Identify which cell holds the provided text, then report its [X, Y] central coordinate. 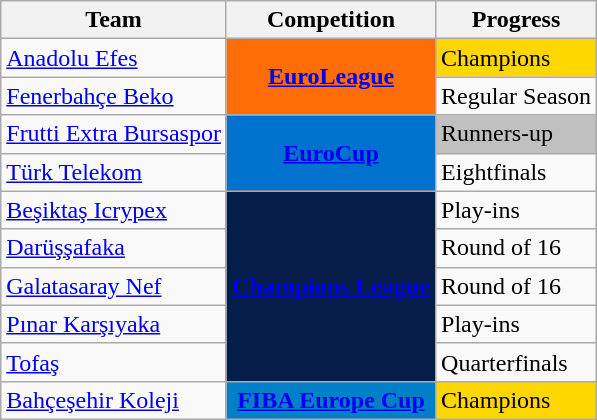
FIBA Europe Cup [330, 400]
EuroCup [330, 153]
Quarterfinals [516, 362]
Team [114, 20]
Anadolu Efes [114, 58]
Bahçeşehir Koleji [114, 400]
Runners-up [516, 134]
Darüşşafaka [114, 248]
Tofaş [114, 362]
Fenerbahçe Beko [114, 96]
Eightfinals [516, 172]
EuroLeague [330, 77]
Competition [330, 20]
Beşiktaş Icrypex [114, 210]
Galatasaray Nef [114, 286]
Champions League [330, 286]
Türk Telekom [114, 172]
Frutti Extra Bursaspor [114, 134]
Progress [516, 20]
Regular Season [516, 96]
Pınar Karşıyaka [114, 324]
